Pinpoint the cell where the given text exists, returning its [x, y] midpoint coordinate. 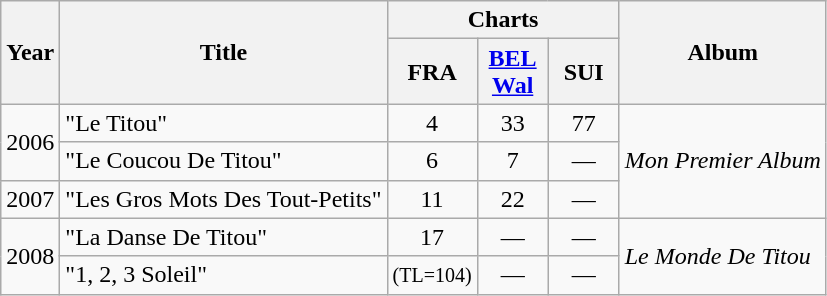
BELWal [512, 72]
33 [512, 123]
Charts [503, 20]
11 [432, 199]
4 [432, 123]
"La Danse De Titou" [224, 237]
"Le Titou" [224, 123]
Album [722, 52]
2007 [30, 199]
"Le Coucou De Titou" [224, 161]
Le Monde De Titou [722, 256]
Year [30, 52]
"Les Gros Mots Des Tout-Petits" [224, 199]
(TL=104) [432, 275]
7 [512, 161]
6 [432, 161]
"1, 2, 3 Soleil" [224, 275]
FRA [432, 72]
17 [432, 237]
Mon Premier Album [722, 161]
SUI [584, 72]
2008 [30, 256]
2006 [30, 142]
77 [584, 123]
22 [512, 199]
Title [224, 52]
